For the text-containing cell, return its midpoint in (x, y) coordinate format. 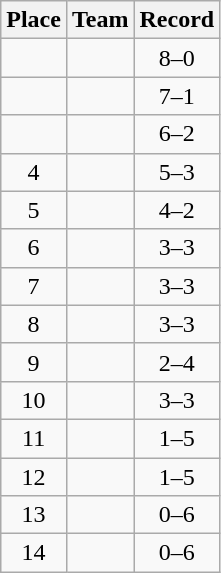
7 (34, 286)
6 (34, 248)
4–2 (177, 210)
8 (34, 324)
6–2 (177, 134)
2–4 (177, 362)
14 (34, 553)
5–3 (177, 172)
12 (34, 477)
7–1 (177, 96)
Team (100, 20)
Record (177, 20)
11 (34, 438)
4 (34, 172)
9 (34, 362)
Place (34, 20)
10 (34, 400)
13 (34, 515)
5 (34, 210)
8–0 (177, 58)
